Locate the cell with the specified text and output its [X, Y] center coordinate. 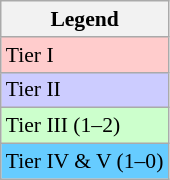
Tier II [85, 90]
Tier I [85, 55]
Tier III (1–2) [85, 126]
Legend [85, 19]
Tier IV & V (1–0) [85, 162]
